For the text-containing cell, return its midpoint in (x, y) coordinate format. 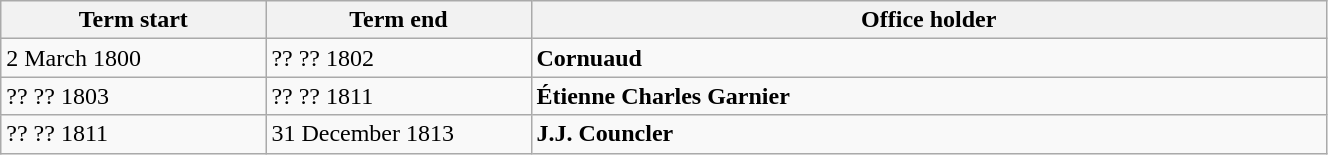
Cornuaud (928, 58)
Étienne Charles Garnier (928, 96)
31 December 1813 (398, 134)
Term end (398, 20)
Term start (134, 20)
?? ?? 1803 (134, 96)
Office holder (928, 20)
J.J. Councler (928, 134)
2 March 1800 (134, 58)
?? ?? 1802 (398, 58)
